From the cell containing the given text, extract its center point as (x, y) coordinate. 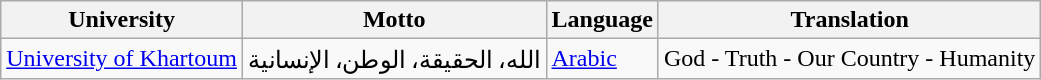
Arabic (602, 59)
University of Khartoum (122, 59)
Motto (394, 20)
University (122, 20)
الله، الحقيقة، الوطن، الإنسانية (394, 59)
Language (602, 20)
Translation (849, 20)
God - Truth - Our Country - Humanity (849, 59)
